Detect which cell encompasses the target text, then output its [x, y] center coordinate. 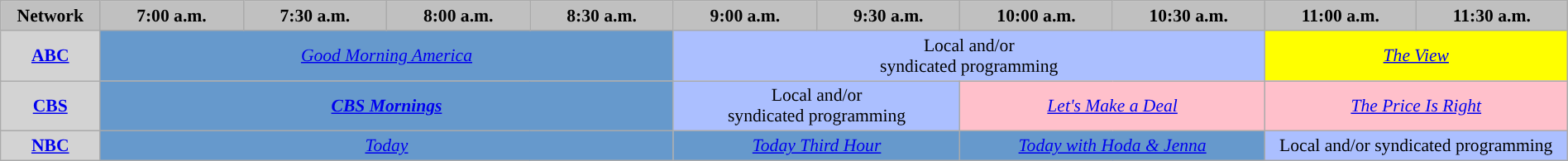
8:30 a.m. [602, 16]
CBS [50, 106]
11:30 a.m. [1492, 16]
Today with Hoda & Jenna [1112, 146]
10:00 a.m. [1036, 16]
9:30 a.m. [888, 16]
10:30 a.m. [1188, 16]
11:00 a.m. [1340, 16]
Today [387, 146]
Today Third Hour [817, 146]
7:00 a.m. [172, 16]
8:00 a.m. [458, 16]
The Price Is Right [1416, 106]
Network [50, 16]
CBS Mornings [387, 106]
Local and/or syndicated programming [1416, 146]
The View [1416, 56]
7:30 a.m. [314, 16]
Good Morning America [387, 56]
9:00 a.m. [744, 16]
ABC [50, 56]
NBC [50, 146]
Let's Make a Deal [1112, 106]
